Detect which cell encompasses the target text, then output its [X, Y] center coordinate. 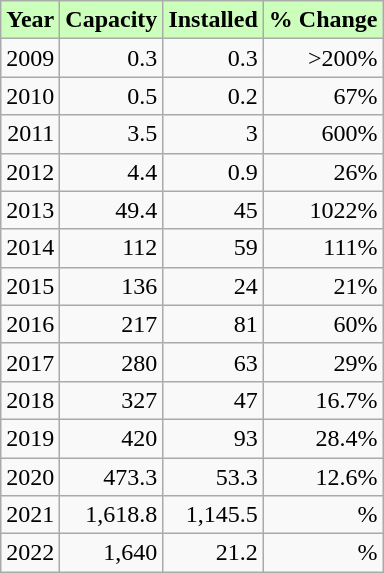
280 [112, 362]
59 [213, 248]
Capacity [112, 20]
24 [213, 286]
600% [323, 134]
2019 [30, 438]
2009 [30, 58]
Year [30, 20]
2012 [30, 172]
0.9 [213, 172]
2013 [30, 210]
47 [213, 400]
2011 [30, 134]
>200% [323, 58]
81 [213, 324]
28.4% [323, 438]
136 [112, 286]
217 [112, 324]
21% [323, 286]
53.3 [213, 477]
0.2 [213, 96]
2018 [30, 400]
3 [213, 134]
2014 [30, 248]
327 [112, 400]
420 [112, 438]
112 [112, 248]
29% [323, 362]
2022 [30, 553]
2015 [30, 286]
0.5 [112, 96]
111% [323, 248]
% Change [323, 20]
4.4 [112, 172]
21.2 [213, 553]
473.3 [112, 477]
Installed [213, 20]
26% [323, 172]
45 [213, 210]
60% [323, 324]
49.4 [112, 210]
93 [213, 438]
1,145.5 [213, 515]
2020 [30, 477]
1022% [323, 210]
1,640 [112, 553]
12.6% [323, 477]
2021 [30, 515]
16.7% [323, 400]
67% [323, 96]
3.5 [112, 134]
2016 [30, 324]
63 [213, 362]
2010 [30, 96]
2017 [30, 362]
1,618.8 [112, 515]
